Identify which cell holds the provided text, then report its [X, Y] central coordinate. 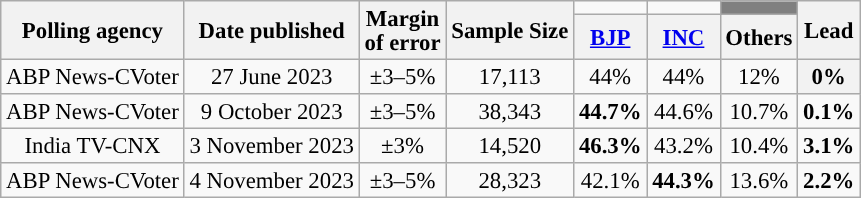
2.2% [829, 180]
38,343 [510, 112]
BJP [610, 38]
±3% [402, 146]
4 November 2023 [272, 180]
Lead [829, 30]
17,113 [510, 78]
Polling agency [92, 30]
44.7% [610, 112]
Sample Size [510, 30]
44.3% [684, 180]
0.1% [829, 112]
43.2% [684, 146]
Marginof error [402, 30]
12% [759, 78]
Others [759, 38]
0% [829, 78]
Date published [272, 30]
3 November 2023 [272, 146]
3.1% [829, 146]
9 October 2023 [272, 112]
10.7% [759, 112]
46.3% [610, 146]
14,520 [510, 146]
44.6% [684, 112]
INC [684, 38]
India TV-CNX [92, 146]
42.1% [610, 180]
27 June 2023 [272, 78]
10.4% [759, 146]
13.6% [759, 180]
28,323 [510, 180]
